From the cell containing the given text, extract its center point as [x, y] coordinate. 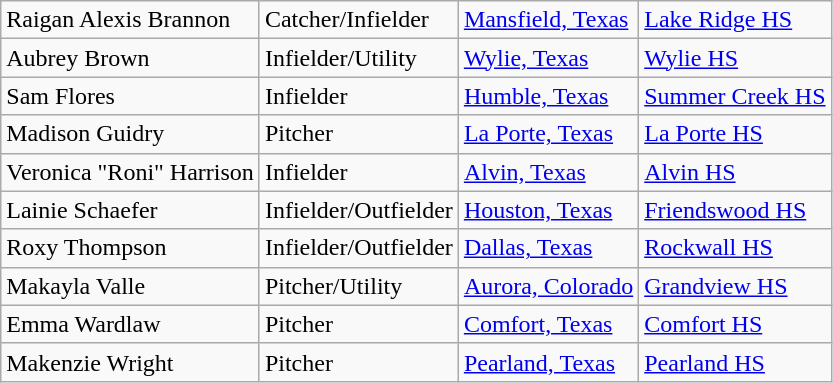
Lainie Schaefer [130, 210]
Makenzie Wright [130, 362]
Wylie HS [735, 58]
Madison Guidry [130, 134]
Humble, Texas [548, 96]
Infielder/Utility [358, 58]
Pitcher/Utility [358, 286]
Emma Wardlaw [130, 324]
Dallas, Texas [548, 248]
Makayla Valle [130, 286]
Raigan Alexis Brannon [130, 20]
Alvin HS [735, 172]
Roxy Thompson [130, 248]
Lake Ridge HS [735, 20]
Wylie, Texas [548, 58]
Rockwall HS [735, 248]
Mansfield, Texas [548, 20]
Alvin, Texas [548, 172]
Summer Creek HS [735, 96]
La Porte, Texas [548, 134]
Veronica "Roni" Harrison [130, 172]
Catcher/Infielder [358, 20]
Pearland, Texas [548, 362]
Houston, Texas [548, 210]
Sam Flores [130, 96]
Comfort HS [735, 324]
Comfort, Texas [548, 324]
Grandview HS [735, 286]
La Porte HS [735, 134]
Aurora, Colorado [548, 286]
Pearland HS [735, 362]
Friendswood HS [735, 210]
Aubrey Brown [130, 58]
